Determine the (x, y) coordinate at the center of the cell enclosing the given text.  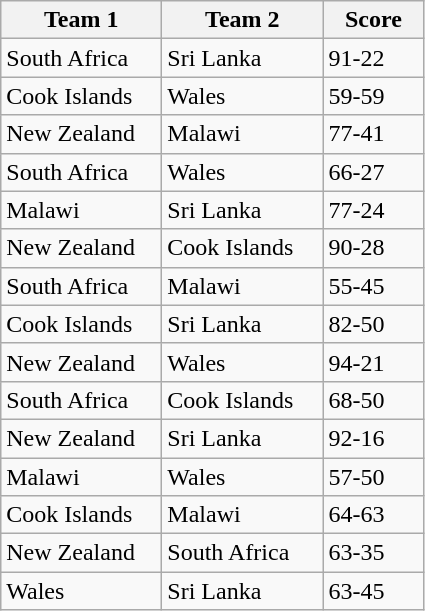
Team 2 (242, 20)
92-16 (374, 438)
63-35 (374, 553)
63-45 (374, 591)
91-22 (374, 58)
57-50 (374, 477)
68-50 (374, 400)
Score (374, 20)
Team 1 (82, 20)
90-28 (374, 248)
94-21 (374, 362)
66-27 (374, 172)
59-59 (374, 96)
77-24 (374, 210)
64-63 (374, 515)
77-41 (374, 134)
55-45 (374, 286)
82-50 (374, 324)
